Provide the [x, y] coordinate of the cell's center where the given text is located.  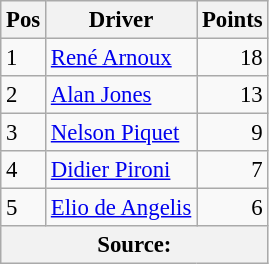
9 [232, 133]
Nelson Piquet [122, 133]
Points [232, 20]
6 [232, 208]
Source: [134, 245]
Didier Pironi [122, 170]
Elio de Angelis [122, 208]
4 [24, 170]
13 [232, 95]
René Arnoux [122, 58]
3 [24, 133]
Alan Jones [122, 95]
Pos [24, 20]
2 [24, 95]
7 [232, 170]
5 [24, 208]
18 [232, 58]
1 [24, 58]
Driver [122, 20]
